Output the [x, y] coordinate of the center of the cell containing the given text.  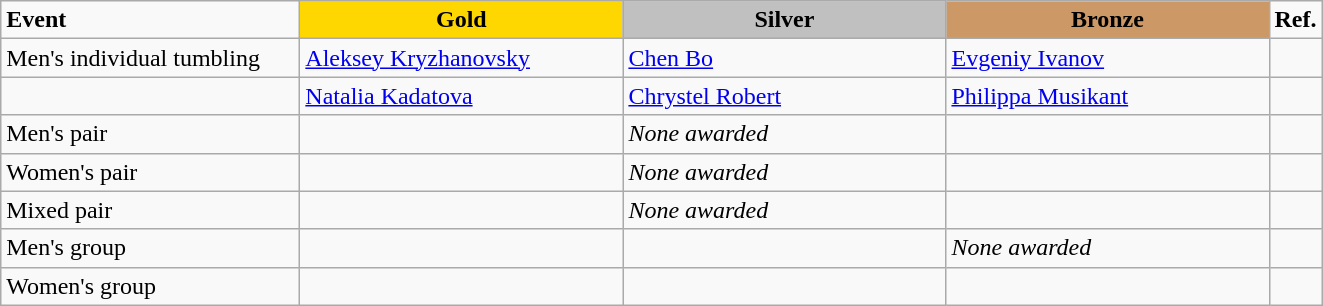
Women's pair [150, 172]
Aleksey Kryzhanovsky [462, 58]
Men's group [150, 248]
Evgeniy Ivanov [1108, 58]
Silver [784, 20]
Ref. [1296, 20]
Philippa Musikant [1108, 96]
Gold [462, 20]
Men's pair [150, 134]
Mixed pair [150, 210]
Women's group [150, 286]
Natalia Kadatova [462, 96]
Chrystel Robert [784, 96]
Bronze [1108, 20]
Chen Bo [784, 58]
Men's individual tumbling [150, 58]
Event [150, 20]
